Determine the [x, y] coordinate at the center of the cell enclosing the given text.  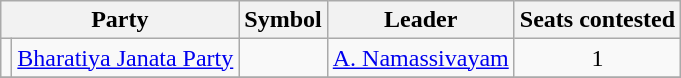
Party [120, 20]
1 [597, 58]
Symbol [283, 20]
Bharatiya Janata Party [126, 58]
Leader [420, 20]
Seats contested [597, 20]
A. Namassivayam [420, 58]
